Search for the cell housing the specified text and yield its [x, y] center coordinate. 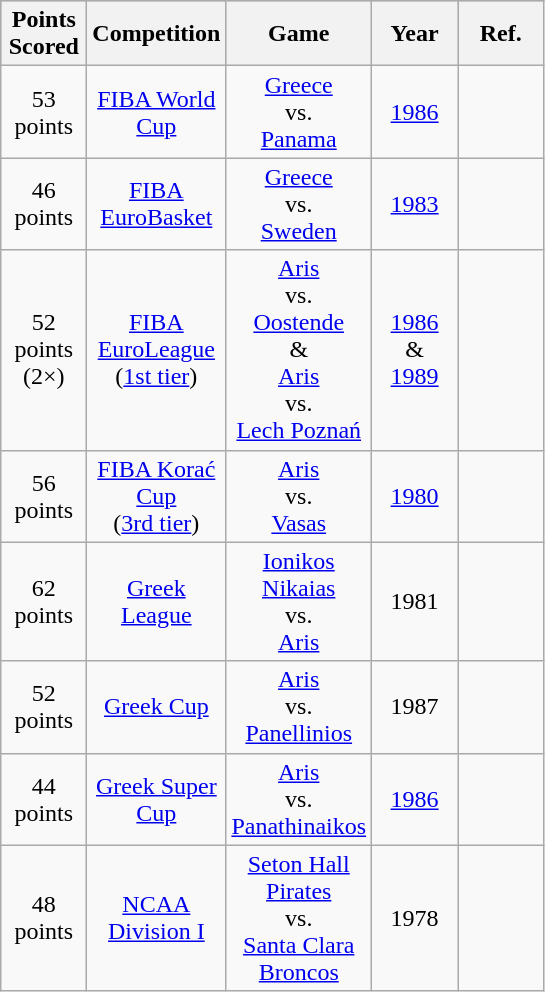
62 points [44, 602]
1981 [415, 602]
53 points [44, 112]
Seton Hall Pirates vs. Santa Clara Broncos [299, 918]
FIBA EuroLeague (1st tier) [156, 350]
Aris vs. Vasas [299, 496]
1978 [415, 918]
Aris vs. Panathinaikos [299, 799]
NCAA Division I [156, 918]
48 points [44, 918]
Ionikos Nikaias vs. Aris [299, 602]
Year [415, 34]
52 points [44, 707]
1983 [415, 204]
FIBA World Cup [156, 112]
1986 & 1989 [415, 350]
52 points (2×) [44, 350]
Points Scored [44, 34]
56 points [44, 496]
Competition [156, 34]
46 points [44, 204]
Greece vs. Sweden [299, 204]
Ref. [501, 34]
1980 [415, 496]
1987 [415, 707]
44 points [44, 799]
Aris vs. Panellinios [299, 707]
Game [299, 34]
FIBA Korać Cup (3rd tier) [156, 496]
Greek Super Cup [156, 799]
FIBA EuroBasket [156, 204]
Aris vs. Oostende & Aris vs. Lech Poznań [299, 350]
Greece vs. Panama [299, 112]
Greek Cup [156, 707]
Greek League [156, 602]
